Provide the (x, y) coordinate of the cell's center where the given text is located.  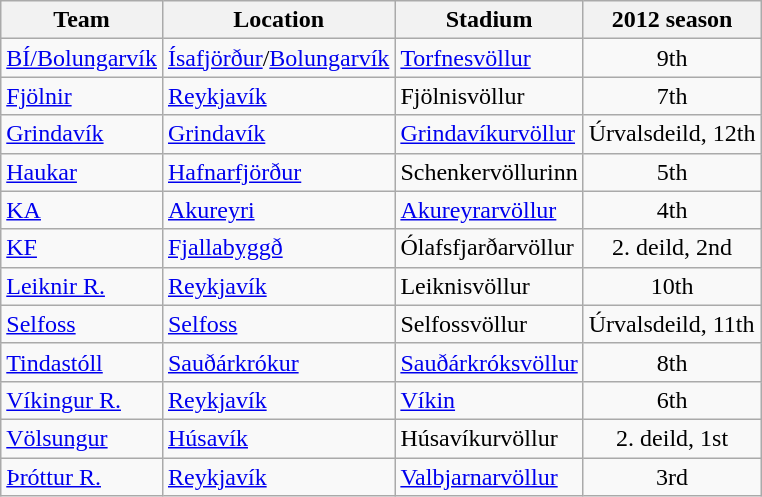
Team (82, 20)
Ólafsfjarðarvöllur (489, 248)
2. deild, 2nd (672, 248)
Location (278, 20)
Víkin (489, 400)
Schenkervöllurinn (489, 172)
Torfnesvöllur (489, 58)
Leiknir R. (82, 286)
Fjölnisvöllur (489, 96)
Húsavík (278, 438)
Haukar (82, 172)
Akureyri (278, 210)
BÍ/Bolungarvík (82, 58)
Sauðárkróksvöllur (489, 362)
Selfossvöllur (489, 324)
Úrvalsdeild, 11th (672, 324)
Tindastóll (82, 362)
2. deild, 1st (672, 438)
6th (672, 400)
KA (82, 210)
Valbjarnarvöllur (489, 477)
Fjallabyggð (278, 248)
Sauðárkrókur (278, 362)
Húsavíkurvöllur (489, 438)
9th (672, 58)
Stadium (489, 20)
10th (672, 286)
Víkingur R. (82, 400)
7th (672, 96)
Ísafjörður/Bolungarvík (278, 58)
Úrvalsdeild, 12th (672, 134)
4th (672, 210)
Fjölnir (82, 96)
KF (82, 248)
Þróttur R. (82, 477)
8th (672, 362)
Akureyrarvöllur (489, 210)
3rd (672, 477)
Völsungur (82, 438)
Grindavíkurvöllur (489, 134)
2012 season (672, 20)
5th (672, 172)
Hafnarfjörður (278, 172)
Leiknisvöllur (489, 286)
